Return [x, y] of the center of cell containing provided text 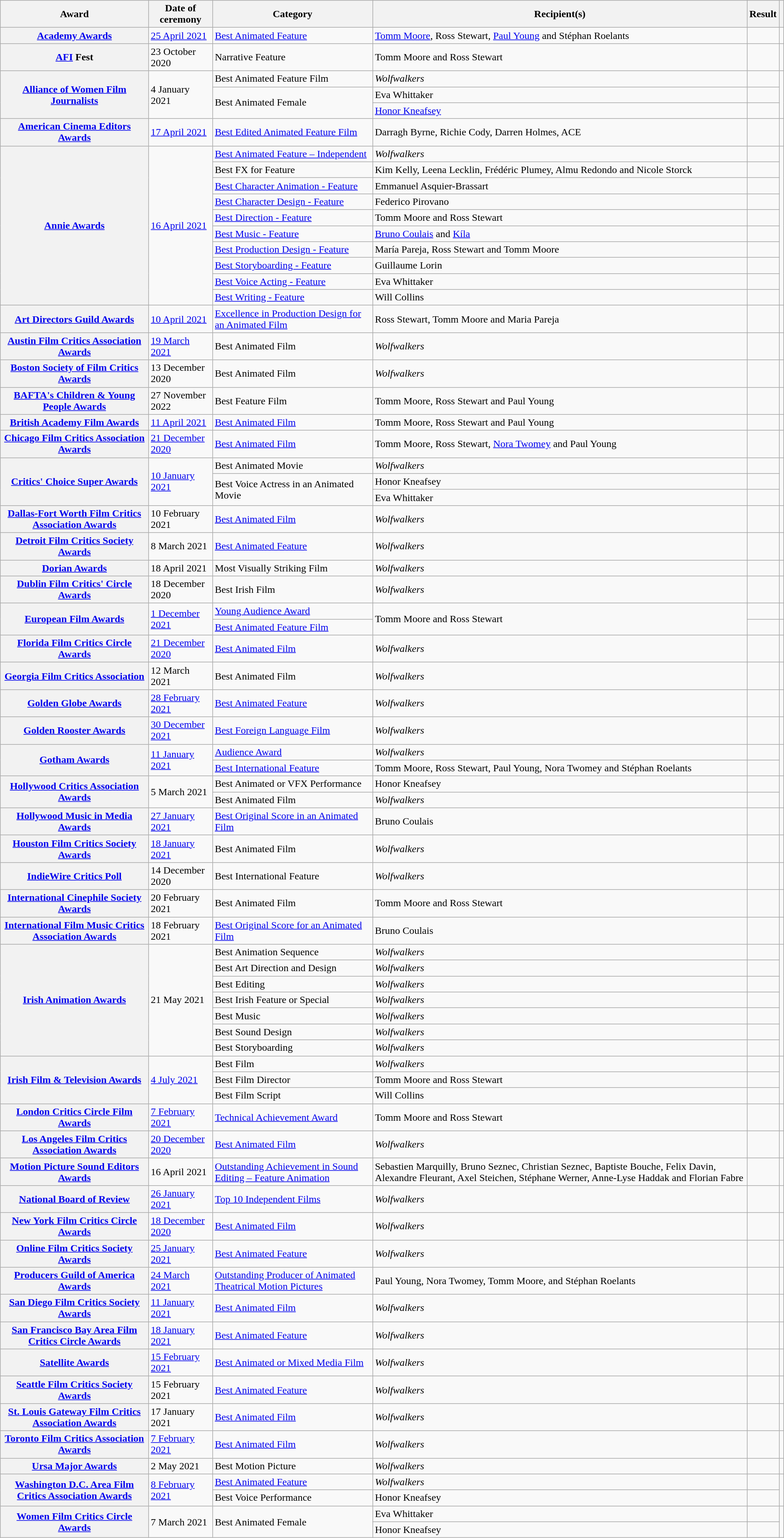
Ross Stewart, Tomm Moore and Maria Pareja [560, 319]
Hollywood Music in Media Awards [75, 821]
28 February 2021 [181, 703]
18 April 2021 [181, 568]
12 March 2021 [181, 676]
Kim Kelly, Leena Lecklin, Frédéric Plumey, Almu Redondo and Nicole Storck [560, 170]
Hollywood Critics Association Awards [75, 792]
20 December 2020 [181, 1145]
Academy Awards [75, 36]
Narrative Feature [292, 57]
Austin Film Critics Association Awards [75, 346]
Best Voice Actress in an Animated Movie [292, 489]
Technical Achievement Award [292, 1117]
27 January 2021 [181, 821]
Best Original Score in an Animated Film [292, 821]
13 December 2020 [181, 374]
Seattle Film Critics Society Awards [75, 1390]
2 May 2021 [181, 1466]
Best Storyboarding - Feature [292, 266]
25 January 2021 [181, 1254]
11 April 2021 [181, 422]
Best Production Design - Feature [292, 250]
Best Film Director [292, 1080]
4 January 2021 [181, 95]
Best FX for Feature [292, 170]
Bruno Coulais and Kíla [560, 233]
Best Irish Film [292, 590]
10 April 2021 [181, 319]
20 February 2021 [181, 903]
Best Music [292, 1016]
Best Motion Picture [292, 1466]
Best Character Design - Feature [292, 202]
Top 10 Independent Films [292, 1199]
Washington D.C. Area Film Critics Association Awards [75, 1490]
Toronto Film Critics Association Awards [75, 1445]
American Cinema Editors Awards [75, 132]
Houston Film Critics Society Awards [75, 849]
Most Visually Striking Film [292, 568]
19 March 2021 [181, 346]
Annie Awards [75, 225]
Georgia Film Critics Association [75, 676]
New York Film Critics Circle Awards [75, 1226]
Award [75, 14]
Audience Award [292, 752]
Best Voice Performance [292, 1498]
San Diego Film Critics Society Awards [75, 1308]
Women Film Critics Circle Awards [75, 1522]
Best Edited Animated Feature Film [292, 132]
27 November 2022 [181, 401]
26 January 2021 [181, 1199]
Best Sound Design [292, 1032]
17 January 2021 [181, 1417]
Outstanding Producer of Animated Theatrical Motion Pictures [292, 1281]
Dorian Awards [75, 568]
25 April 2021 [181, 36]
10 January 2021 [181, 481]
Tomm Moore, Ross Stewart, Nora Twomey and Paul Young [560, 444]
Motion Picture Sound Editors Awards [75, 1171]
Ursa Major Awards [75, 1466]
Tomm Moore, Ross Stewart, Paul Young and Stéphan Roelants [560, 36]
Best Writing - Feature [292, 297]
Best Feature Film [292, 401]
Date of ceremony [181, 14]
Gotham Awards [75, 760]
Alliance of Women Film Journalists [75, 95]
30 December 2021 [181, 731]
21 May 2021 [181, 1000]
International Cinephile Society Awards [75, 903]
International Film Music Critics Association Awards [75, 930]
4 July 2021 [181, 1080]
7 March 2021 [181, 1522]
Producers Guild of America Awards [75, 1281]
Dallas-Fort Worth Film Critics Association Awards [75, 519]
Recipient(s) [560, 14]
Best Storyboarding [292, 1048]
10 February 2021 [181, 519]
Paul Young, Nora Twomey, Tomm Moore, and Stéphan Roelants [560, 1281]
24 March 2021 [181, 1281]
Satellite Awards [75, 1362]
Excellence in Production Design for an Animated Film [292, 319]
Outstanding Achievement in Sound Editing – Feature Animation [292, 1171]
Dublin Film Critics' Circle Awards [75, 590]
Best Music - Feature [292, 233]
Federico Pirovano [560, 202]
1 December 2021 [181, 619]
Best Voice Acting - Feature [292, 282]
San Francisco Bay Area Film Critics Circle Awards [75, 1336]
Online Film Critics Society Awards [75, 1254]
Best Animated Feature – Independent [292, 154]
London Critics Circle Film Awards [75, 1117]
Los Angeles Film Critics Association Awards [75, 1145]
Darragh Byrne, Richie Cody, Darren Holmes, ACE [560, 132]
Best Film Script [292, 1096]
Best Original Score for an Animated Film [292, 930]
14 December 2020 [181, 876]
Best Irish Feature or Special [292, 1000]
23 October 2020 [181, 57]
Critics' Choice Super Awards [75, 481]
Detroit Film Critics Society Awards [75, 546]
Best Animation Sequence [292, 952]
Best Animated or Mixed Media Film [292, 1362]
8 February 2021 [181, 1490]
Young Audience Award [292, 611]
5 March 2021 [181, 792]
Category [292, 14]
María Pareja, Ross Stewart and Tomm Moore [560, 250]
Best Foreign Language Film [292, 731]
British Academy Film Awards [75, 422]
Golden Rooster Awards [75, 731]
18 February 2021 [181, 930]
8 March 2021 [181, 546]
Emmanuel Asquier-Brassart [560, 186]
Florida Film Critics Circle Awards [75, 649]
Best Animated or VFX Performance [292, 784]
17 April 2021 [181, 132]
Chicago Film Critics Association Awards [75, 444]
Tomm Moore, Ross Stewart, Paul Young, Nora Twomey and Stéphan Roelants [560, 768]
Best Animated Movie [292, 465]
St. Louis Gateway Film Critics Association Awards [75, 1417]
AFI Fest [75, 57]
European Film Awards [75, 619]
National Board of Review [75, 1199]
Best Editing [292, 984]
Best Direction - Feature [292, 217]
Golden Globe Awards [75, 703]
Best Art Direction and Design [292, 968]
Best Film [292, 1064]
BAFTA's Children & Young People Awards [75, 401]
Boston Society of Film Critics Awards [75, 374]
Irish Film & Television Awards [75, 1080]
Best Character Animation - Feature [292, 186]
IndieWire Critics Poll [75, 876]
Result [763, 14]
Art Directors Guild Awards [75, 319]
Irish Animation Awards [75, 1000]
Guillaume Lorin [560, 266]
